Identify which cell holds the provided text, then report its [x, y] central coordinate. 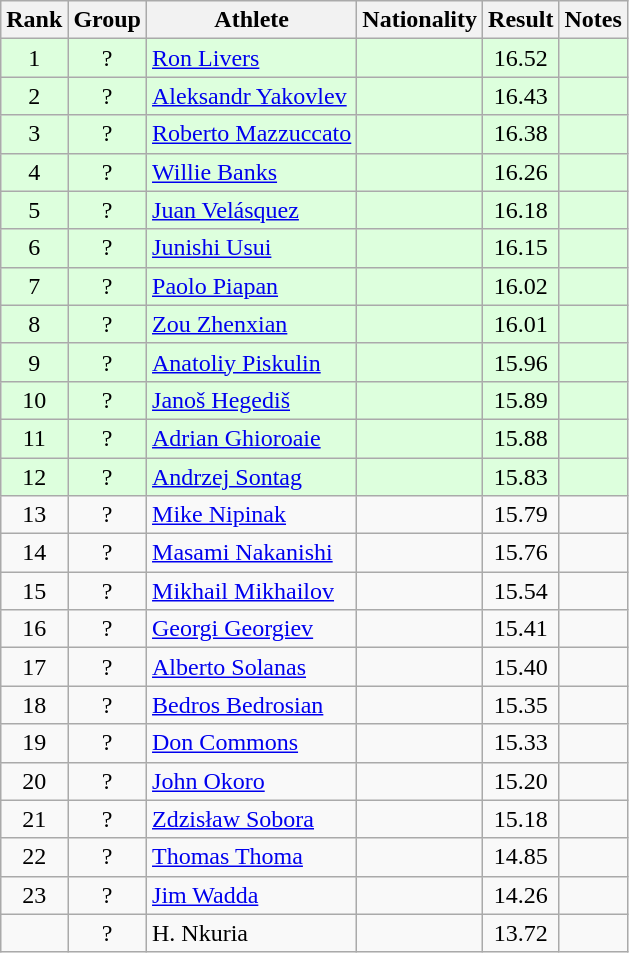
Mike Nipinak [252, 515]
15.35 [521, 705]
Bedros Bedrosian [252, 705]
Zou Zhenxian [252, 324]
15.88 [521, 438]
Andrzej Sontag [252, 477]
Alberto Solanas [252, 667]
14.26 [521, 895]
19 [34, 743]
14.85 [521, 857]
15.20 [521, 781]
Junishi Usui [252, 248]
13.72 [521, 933]
15.41 [521, 629]
Masami Nakanishi [252, 553]
15.33 [521, 743]
Group [108, 20]
16.43 [521, 96]
21 [34, 819]
10 [34, 400]
Don Commons [252, 743]
15.40 [521, 667]
15.96 [521, 362]
John Okoro [252, 781]
6 [34, 248]
Willie Banks [252, 172]
Adrian Ghioroaie [252, 438]
Roberto Mazzuccato [252, 134]
Aleksandr Yakovlev [252, 96]
3 [34, 134]
16.26 [521, 172]
8 [34, 324]
5 [34, 210]
15.76 [521, 553]
Ron Livers [252, 58]
16.38 [521, 134]
16.18 [521, 210]
16.02 [521, 286]
15.89 [521, 400]
4 [34, 172]
12 [34, 477]
Georgi Georgiev [252, 629]
15 [34, 591]
Anatoliy Piskulin [252, 362]
Nationality [420, 20]
Mikhail Mikhailov [252, 591]
13 [34, 515]
15.79 [521, 515]
Janoš Hegediš [252, 400]
2 [34, 96]
Juan Velásquez [252, 210]
15.54 [521, 591]
11 [34, 438]
16.15 [521, 248]
Result [521, 20]
15.83 [521, 477]
1 [34, 58]
18 [34, 705]
23 [34, 895]
Zdzisław Sobora [252, 819]
16.52 [521, 58]
Thomas Thoma [252, 857]
15.18 [521, 819]
20 [34, 781]
Rank [34, 20]
H. Nkuria [252, 933]
22 [34, 857]
17 [34, 667]
9 [34, 362]
Notes [593, 20]
Paolo Piapan [252, 286]
16 [34, 629]
7 [34, 286]
16.01 [521, 324]
14 [34, 553]
Athlete [252, 20]
Jim Wadda [252, 895]
